Provide the (x, y) coordinate of the cell's center where the given text is located.  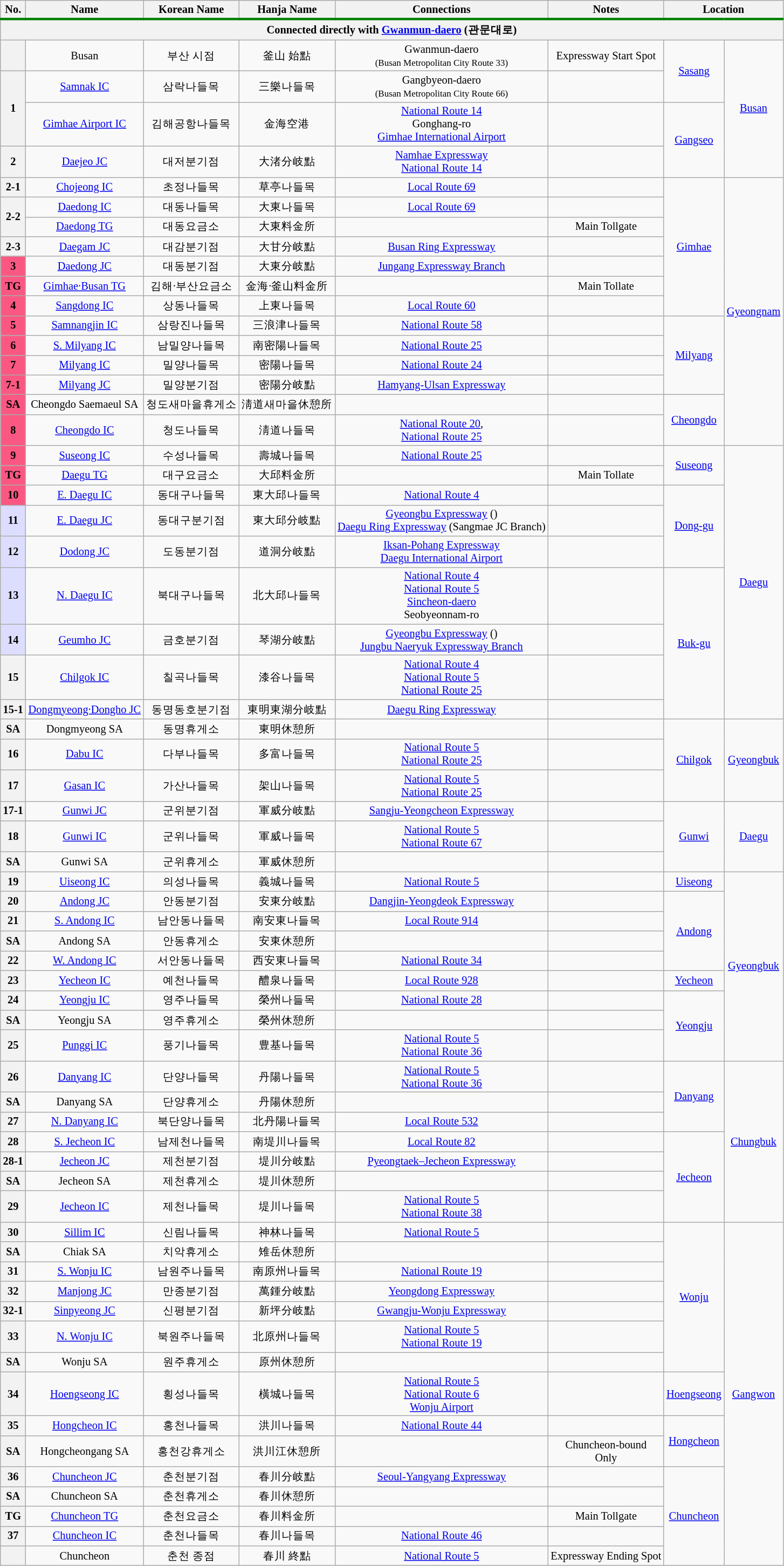
Dodong JC (85, 551)
29 (13, 1207)
21 (13, 921)
堤川休憩所 (287, 1181)
Iksan-Pohang ExpresswayDaegu International Airport (441, 551)
Danyang (694, 1096)
17 (13, 785)
군위나들목 (191, 836)
Connections (441, 10)
Connected directly with Gwanmun-daero (관문대로) (391, 30)
군위분기점 (191, 811)
萬鍾分岐點 (287, 1291)
Hongcheon (694, 1441)
Gunwi (694, 836)
National Route 20, National Route 25 (441, 430)
12 (13, 551)
대저분기점 (191, 162)
춘천분기점 (191, 1477)
National Route 4 (441, 495)
Jecheon JC (85, 1161)
漆谷나들목 (287, 677)
Seoul-Yangyang Expressway (441, 1477)
영주휴게소 (191, 1020)
Jecheon (694, 1177)
14 (13, 640)
National Route 34 (441, 960)
상동나들목 (191, 305)
남밀양나들목 (191, 345)
밀양분기점 (191, 385)
28-1 (13, 1161)
Wonju (694, 1297)
26 (13, 1077)
Gimhae (694, 246)
Chilgok (694, 760)
大甘分岐點 (287, 246)
Andong (694, 931)
Sasang (694, 71)
南安東나들목 (287, 921)
제천나들목 (191, 1207)
Namhae Expressway National Route 14 (441, 162)
24 (13, 1000)
Daejeo JC (85, 162)
대구요금소 (191, 475)
Yeongju (694, 1026)
堤川나들목 (287, 1207)
春川分岐點 (287, 1477)
6 (13, 345)
Gunwi IC (85, 836)
28 (13, 1141)
Daedong IC (85, 207)
만종분기점 (191, 1291)
春川料金所 (287, 1516)
Gyeongnam (754, 311)
Gwangju-Wonju Expressway (441, 1311)
9 (13, 455)
琴湖分岐點 (287, 640)
22 (13, 960)
20 (13, 901)
홍천나들목 (191, 1425)
Suseong IC (85, 455)
2-3 (13, 246)
Yecheon IC (85, 981)
堤川分岐點 (287, 1161)
2 (13, 162)
National Route 5 National Route 67 (441, 836)
삼랑진나들목 (191, 326)
大東分岐點 (287, 266)
춘천나들목 (191, 1536)
33 (13, 1336)
金海·釜山料金所 (287, 286)
예천나들목 (191, 981)
신평분기점 (191, 1311)
Sillim IC (85, 1232)
Punggi IC (85, 1045)
5 (13, 326)
N. Danyang IC (85, 1122)
금호분기점 (191, 640)
7-1 (13, 385)
칠곡나들목 (191, 677)
National Route 19 (441, 1271)
Busan Ring Expressway (441, 246)
11 (13, 521)
Samnangjin IC (85, 326)
2-2 (13, 217)
Dangjin-Yeongdeok Expressway (441, 901)
대동나들목 (191, 207)
N. Wonju IC (85, 1336)
草亭나들목 (287, 187)
Yeongdong Expressway (441, 1291)
Gyeongbu Expressway () Daegu Ring Expressway (Sangmae JC Branch) (441, 521)
Local Route 928 (441, 981)
제천휴게소 (191, 1181)
東大邱分岐點 (287, 521)
Name (85, 10)
西安東나들목 (287, 960)
북단양나들목 (191, 1122)
南密陽나들목 (287, 345)
Hamyang-Ulsan Expressway (441, 385)
Sinpyeong JC (85, 1311)
National Route 44 (441, 1425)
醴泉나들목 (287, 981)
단양나들목 (191, 1077)
北丹陽나들목 (287, 1122)
Chuncheon IC (85, 1536)
壽城나들목 (287, 455)
Danyang SA (85, 1102)
榮州休憩所 (287, 1020)
춘천휴게소 (191, 1496)
남안동나들목 (191, 921)
豊基나들목 (287, 1045)
의성나들목 (191, 881)
Sangdong IC (85, 305)
Expressway Start Spot (606, 56)
多富나들목 (287, 754)
30 (13, 1232)
Pyeongtaek–Jecheon Expressway (441, 1161)
大東나들목 (287, 207)
다부나들목 (191, 754)
Gunwi SA (85, 862)
32-1 (13, 1311)
春川 終點 (287, 1556)
大東料金所 (287, 227)
大渚分岐點 (287, 162)
Hongcheongang SA (85, 1451)
Andong JC (85, 901)
Chojeong IC (85, 187)
Gunwi JC (85, 811)
동대구나들목 (191, 495)
32 (13, 1291)
27 (13, 1122)
義城나들목 (287, 881)
초정나들목 (191, 187)
남제천나들목 (191, 1141)
Yeongju SA (85, 1020)
Chungbuk (754, 1141)
S. Jecheon IC (85, 1141)
Gimhae Airport IC (85, 124)
영주나들목 (191, 1000)
동명휴게소 (191, 729)
金海空港 (287, 124)
수성나들목 (191, 455)
淸道새마을休憩所 (287, 405)
釜山 始點 (287, 56)
대동요금소 (191, 227)
Chilgok IC (85, 677)
大邱料金所 (287, 475)
Notes (606, 10)
밀양나들목 (191, 365)
S. Andong IC (85, 921)
National Route 5 National Route 19 (441, 1336)
2-1 (13, 187)
청도새마을휴게소 (191, 405)
洪川나들목 (287, 1425)
洪川江休憩所 (287, 1451)
Geumho JC (85, 640)
Chuncheon-boundOnly (606, 1451)
남원주나들목 (191, 1271)
Uiseong IC (85, 881)
Hongcheon IC (85, 1425)
Gangwon (754, 1394)
춘천 종점 (191, 1556)
1 (13, 108)
南堤川나들목 (287, 1141)
25 (13, 1045)
Gyeongbu Expressway () Jungbu Naeryuk Expressway Branch (441, 640)
National Route 4 National Route 5 Sincheon-daeroSeobyeonnam-ro (441, 596)
3 (13, 266)
春川나들목 (287, 1536)
동대구분기점 (191, 521)
Sangju-Yeongcheon Expressway (441, 811)
Hoengseong IC (85, 1394)
三浪津나들목 (287, 326)
동명동호분기점 (191, 709)
W. Andong IC (85, 960)
Daegam JC (85, 246)
東大邱나들목 (287, 495)
軍威나들목 (287, 836)
안동분기점 (191, 901)
National Route 14Gonghang-roGimhae International Airport (441, 124)
김해공항나들목 (191, 124)
榮州나들목 (287, 1000)
치악휴게소 (191, 1252)
13 (13, 596)
S. Milyang IC (85, 345)
18 (13, 836)
37 (13, 1536)
원주휴게소 (191, 1362)
架山나들목 (287, 785)
上東나들목 (287, 305)
Local Route 82 (441, 1141)
北大邱나들목 (287, 596)
Hanja Name (287, 10)
북대구나들목 (191, 596)
Gwanmun-daero(Busan Metropolitan City Route 33) (441, 56)
春川休憩所 (287, 1496)
Cheongdo (694, 420)
新坪分岐點 (287, 1311)
부산 시점 (191, 56)
東明休憩所 (287, 729)
Local Route 914 (441, 921)
34 (13, 1394)
Korean Name (191, 10)
Andong SA (85, 941)
Samnak IC (85, 86)
제천분기점 (191, 1161)
Gangbyeon-daero(Busan Metropolitan City Route 66) (441, 86)
E. Daegu IC (85, 495)
丹陽休憩所 (287, 1102)
S. Wonju IC (85, 1271)
19 (13, 881)
10 (13, 495)
National Route 46 (441, 1536)
청도나들목 (191, 430)
Milyang (694, 355)
17-1 (13, 811)
原州休憩所 (287, 1362)
Daegu Ring Expressway (441, 709)
Gasan IC (85, 785)
軍威分岐點 (287, 811)
三樂나들목 (287, 86)
橫城나들목 (287, 1394)
雉岳休憩所 (287, 1252)
National Route 4 National Route 5 National Route 25 (441, 677)
No. (13, 10)
Suseong (694, 465)
Gimhae·Busan TG (85, 286)
Location (724, 10)
도동분기점 (191, 551)
Dong-gu (694, 526)
安東休憩所 (287, 941)
Local Route 532 (441, 1122)
홍천강휴게소 (191, 1451)
Milyang IC (85, 365)
東明東湖分岐點 (287, 709)
National Route 5 National Route 38 (441, 1207)
Cheongdo Saemaeul SA (85, 405)
軍威休憩所 (287, 862)
대감분기점 (191, 246)
31 (13, 1271)
Jecheon SA (85, 1181)
Chiak SA (85, 1252)
密陽나들목 (287, 365)
National Route 24 (441, 365)
Dongmyeong·Dongho JC (85, 709)
23 (13, 981)
Daedong TG (85, 227)
횡성나들목 (191, 1394)
Local Route 60 (441, 305)
Yecheon (694, 981)
Gangseo (694, 139)
북원주나들목 (191, 1336)
4 (13, 305)
8 (13, 430)
36 (13, 1477)
김해·부산요금소 (191, 286)
密陽分岐點 (287, 385)
7 (13, 365)
北原州나들목 (287, 1336)
35 (13, 1425)
15-1 (13, 709)
Milyang JC (85, 385)
대동분기점 (191, 266)
Danyang IC (85, 1077)
Dongmyeong SA (85, 729)
Buk-gu (694, 643)
삼락나들목 (191, 86)
안동휴게소 (191, 941)
Jungang Expressway Branch (441, 266)
N. Daegu IC (85, 596)
Daedong JC (85, 266)
가산나들목 (191, 785)
丹陽나들목 (287, 1077)
Dabu IC (85, 754)
Daegu TG (85, 475)
Hoengseong (694, 1394)
Yeongju IC (85, 1000)
춘천요금소 (191, 1516)
15 (13, 677)
Chuncheon SA (85, 1496)
16 (13, 754)
신림나들목 (191, 1232)
서안동나들목 (191, 960)
Jecheon IC (85, 1207)
神林나들목 (287, 1232)
安東分岐點 (287, 901)
南原州나들목 (287, 1271)
淸道나들목 (287, 430)
Chuncheon JC (85, 1477)
Manjong JC (85, 1291)
National Route 5 National Route 6Wonju Airport (441, 1394)
Cheongdo IC (85, 430)
Expressway Ending Spot (606, 1556)
National Route 28 (441, 1000)
Uiseong (694, 881)
군위휴게소 (191, 862)
Wonju SA (85, 1362)
E. Daegu JC (85, 521)
道洞分岐點 (287, 551)
단양휴게소 (191, 1102)
National Route 58 (441, 326)
풍기나들목 (191, 1045)
Chuncheon TG (85, 1516)
